Extract the [x, y] coordinate from the center of the cell holding the provided text.  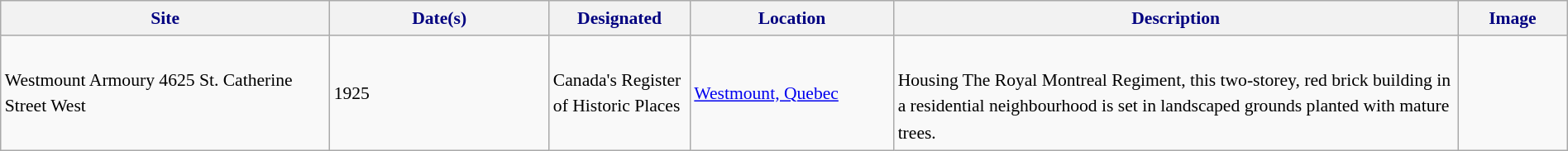
Image [1513, 18]
Description [1176, 18]
Designated [619, 18]
Location [791, 18]
Date(s) [440, 18]
Site [165, 18]
